Pinpoint the cell where the given text exists, returning its (X, Y) midpoint coordinate. 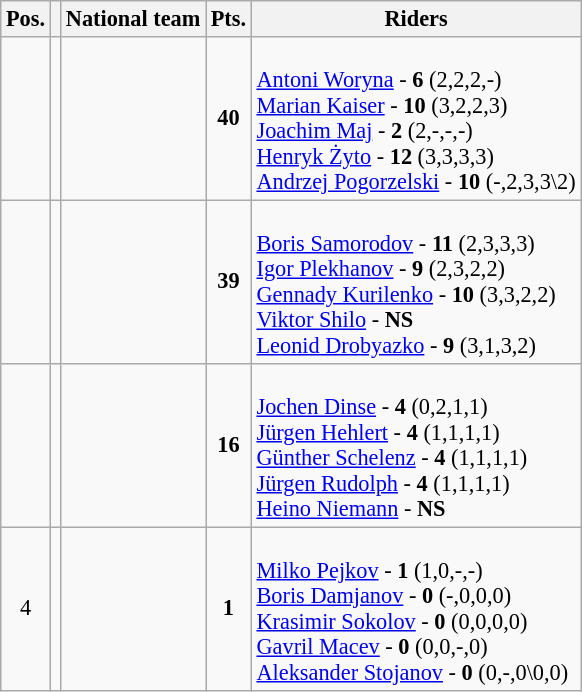
Boris Samorodov - 11 (2,3,3,3) Igor Plekhanov - 9 (2,3,2,2) Gennady Kurilenko - 10 (3,3,2,2) Viktor Shilo - NS Leonid Drobyazko - 9 (3,1,3,2) (416, 282)
39 (229, 282)
16 (229, 444)
Riders (416, 19)
Antoni Woryna - 6 (2,2,2,-) Marian Kaiser - 10 (3,2,2,3) Joachim Maj - 2 (2,-,-,-) Henryk Żyto - 12 (3,3,3,3) Andrzej Pogorzelski - 10 (-,2,3,3\2) (416, 118)
40 (229, 118)
1 (229, 608)
Pos. (26, 19)
National team (134, 19)
Pts. (229, 19)
4 (26, 608)
Jochen Dinse - 4 (0,2,1,1) Jürgen Hehlert - 4 (1,1,1,1) Günther Schelenz - 4 (1,1,1,1) Jürgen Rudolph - 4 (1,1,1,1) Heino Niemann - NS (416, 444)
Milko Pejkov - 1 (1,0,-,-) Boris Damjanov - 0 (-,0,0,0) Krasimir Sokolov - 0 (0,0,0,0) Gavril Macev - 0 (0,0,-,0) Aleksander Stojanov - 0 (0,-,0\0,0) (416, 608)
